Pinpoint the cell where the given text exists, returning its (x, y) midpoint coordinate. 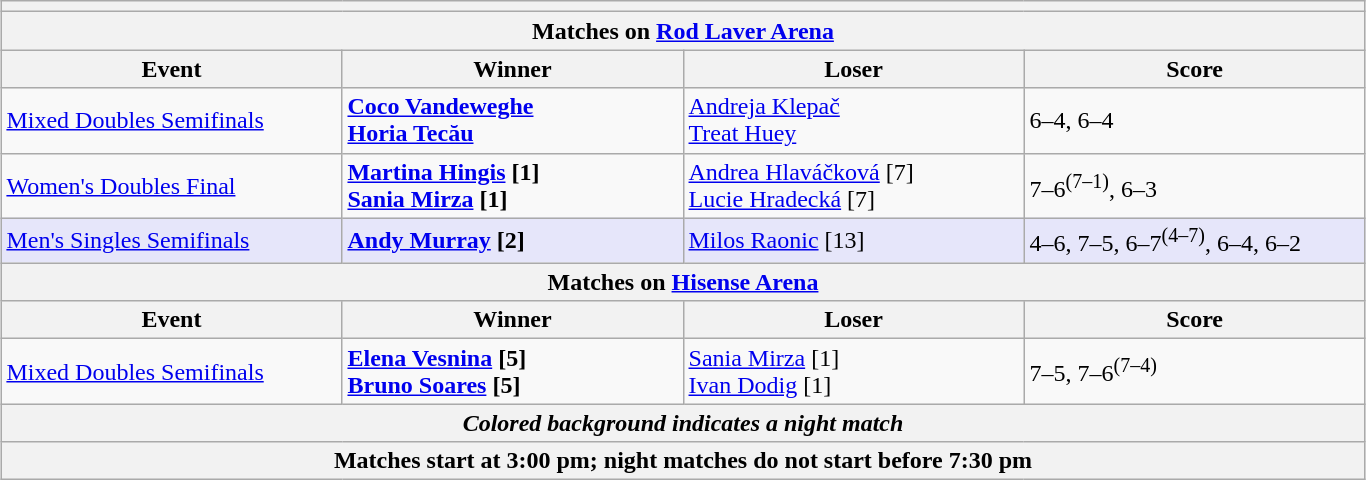
Matches on Rod Laver Arena (683, 31)
Matches start at 3:00 pm; night matches do not start before 7:30 pm (683, 461)
Sania Mirza [1] Ivan Dodig [1] (854, 372)
4–6, 7–5, 6–7(4–7), 6–4, 6–2 (1194, 240)
Matches on Hisense Arena (683, 282)
Coco Vandeweghe Horia Tecău (512, 120)
Andy Murray [2] (512, 240)
Andreja Klepač Treat Huey (854, 120)
Women's Doubles Final (172, 186)
Martina Hingis [1] Sania Mirza [1] (512, 186)
Milos Raonic [13] (854, 240)
Andrea Hlaváčková [7] Lucie Hradecká [7] (854, 186)
7–6(7–1), 6–3 (1194, 186)
7–5, 7–6(7–4) (1194, 372)
6–4, 6–4 (1194, 120)
Elena Vesnina [5] Bruno Soares [5] (512, 372)
Men's Singles Semifinals (172, 240)
Colored background indicates a night match (683, 423)
